Extract the (x, y) coordinate from the center of the cell holding the provided text.  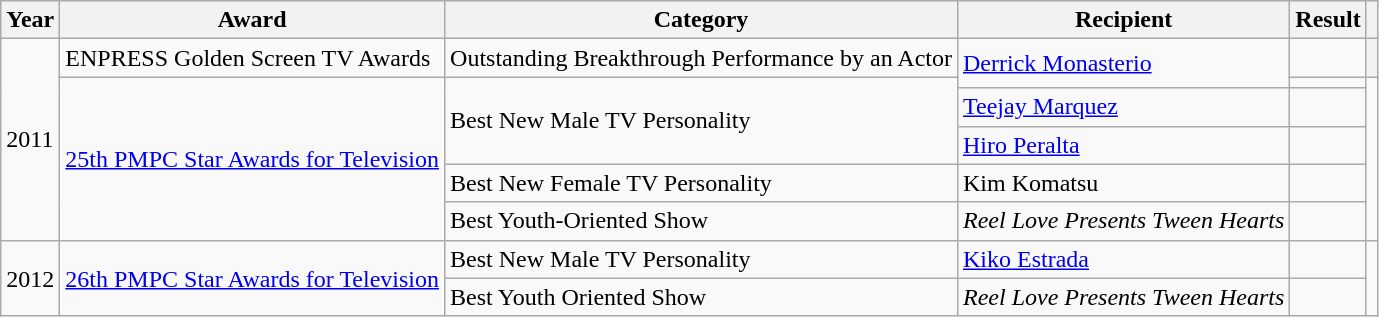
Teejay Marquez (1123, 107)
Recipient (1123, 20)
Best Youth-Oriented Show (702, 221)
Category (702, 20)
Best New Female TV Personality (702, 183)
Result (1328, 20)
Derrick Monasterio (1123, 64)
Award (252, 20)
25th PMPC Star Awards for Television (252, 158)
Year (30, 20)
Kim Komatsu (1123, 183)
ENPRESS Golden Screen TV Awards (252, 58)
Hiro Peralta (1123, 145)
26th PMPC Star Awards for Television (252, 278)
2011 (30, 140)
2012 (30, 278)
Best Youth Oriented Show (702, 297)
Outstanding Breakthrough Performance by an Actor (702, 58)
Kiko Estrada (1123, 259)
